Pinpoint the cell where the given text exists, returning its [X, Y] midpoint coordinate. 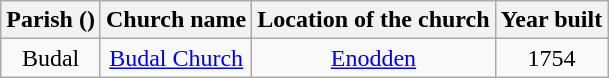
Year built [552, 20]
1754 [552, 58]
Budal Church [176, 58]
Enodden [374, 58]
Location of the church [374, 20]
Budal [51, 58]
Parish () [51, 20]
Church name [176, 20]
